Find where the given text appears and provide that cell's center as (X, Y) coordinate. 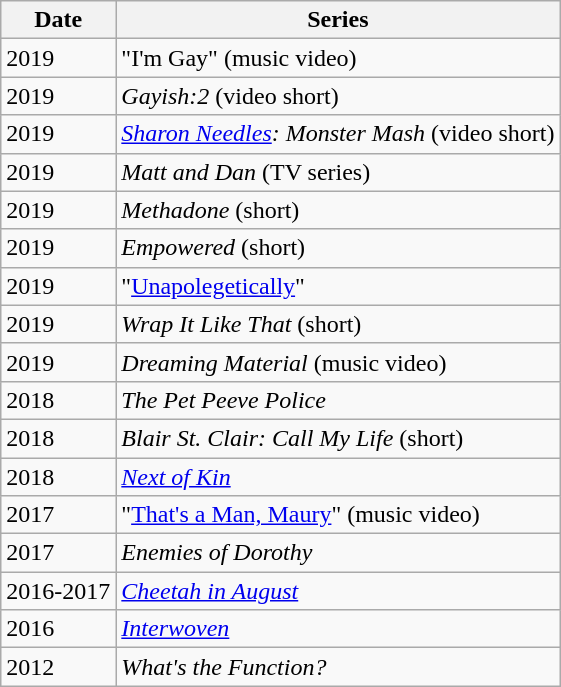
Empowered (short) (338, 248)
Methadone (short) (338, 210)
2016 (58, 629)
"I'm Gay" (music video) (338, 58)
Date (58, 20)
"That's a Man, Maury" (music video) (338, 515)
Sharon Needles: Monster Mash (video short) (338, 134)
The Pet Peeve Police (338, 400)
Enemies of Dorothy (338, 553)
Blair St. Clair: Call My Life (short) (338, 438)
What's the Function? (338, 667)
Series (338, 20)
2016-2017 (58, 591)
Wrap It Like That (short) (338, 324)
2012 (58, 667)
Gayish:2 (video short) (338, 96)
"Unapolegetically" (338, 286)
Next of Kin (338, 477)
Cheetah in August (338, 591)
Interwoven (338, 629)
Dreaming Material (music video) (338, 362)
Matt and Dan (TV series) (338, 172)
